Provide the (x, y) coordinate of the cell's center where the given text is located.  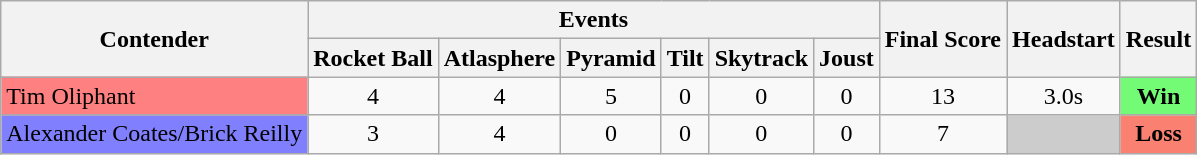
Rocket Ball (373, 58)
Contender (154, 39)
13 (942, 96)
Joust (847, 58)
Final Score (942, 39)
3.0s (1064, 96)
Events (594, 20)
Result (1158, 39)
Tim Oliphant (154, 96)
5 (611, 96)
Loss (1158, 134)
Tilt (685, 58)
3 (373, 134)
Skytrack (761, 58)
Win (1158, 96)
Pyramid (611, 58)
Atlasphere (500, 58)
Headstart (1064, 39)
7 (942, 134)
Alexander Coates/Brick Reilly (154, 134)
